Pinpoint the cell where the given text exists, returning its (X, Y) midpoint coordinate. 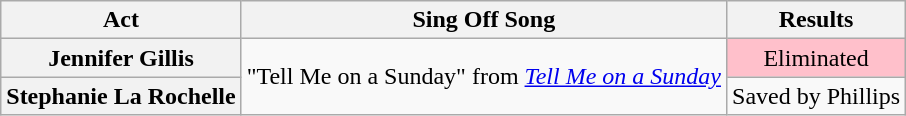
Sing Off Song (484, 20)
Stephanie La Rochelle (121, 96)
Act (121, 20)
Results (816, 20)
Saved by Phillips (816, 96)
"Tell Me on a Sunday" from Tell Me on a Sunday (484, 77)
Eliminated (816, 58)
Jennifer Gillis (121, 58)
